Detect which cell encompasses the target text, then output its [x, y] center coordinate. 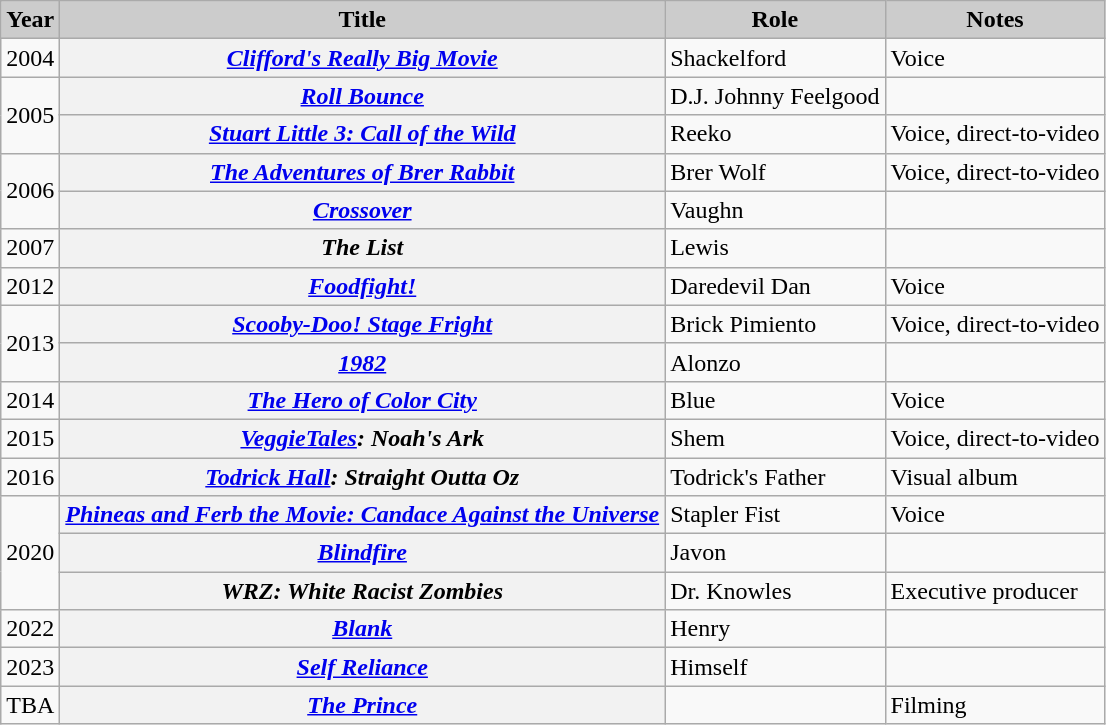
2022 [30, 629]
Executive producer [995, 591]
Todrick Hall: Straight Outta Oz [362, 477]
2005 [30, 115]
Phineas and Ferb the Movie: Candace Against the Universe [362, 515]
Blank [362, 629]
Brick Pimiento [775, 324]
2013 [30, 343]
2007 [30, 248]
The Prince [362, 705]
VeggieTales: Noah's Ark [362, 438]
Crossover [362, 210]
Vaughn [775, 210]
Brer Wolf [775, 172]
Visual album [995, 477]
Dr. Knowles [775, 591]
2006 [30, 191]
Role [775, 20]
Stapler Fist [775, 515]
Scooby-Doo! Stage Fright [362, 324]
Daredevil Dan [775, 286]
Notes [995, 20]
Reeko [775, 134]
Shem [775, 438]
2004 [30, 58]
2015 [30, 438]
The Adventures of Brer Rabbit [362, 172]
Todrick's Father [775, 477]
Lewis [775, 248]
Alonzo [775, 362]
Year [30, 20]
Title [362, 20]
Blindfire [362, 553]
The Hero of Color City [362, 400]
2014 [30, 400]
2023 [30, 667]
2020 [30, 553]
2016 [30, 477]
1982 [362, 362]
Stuart Little 3: Call of the Wild [362, 134]
Self Reliance [362, 667]
D.J. Johnny Feelgood [775, 96]
2012 [30, 286]
TBA [30, 705]
Himself [775, 667]
Henry [775, 629]
Roll Bounce [362, 96]
Javon [775, 553]
WRZ: White Racist Zombies [362, 591]
Blue [775, 400]
Filming [995, 705]
Foodfight! [362, 286]
Shackelford [775, 58]
Clifford's Really Big Movie [362, 58]
The List [362, 248]
